Return [x, y] of the center of cell containing provided text 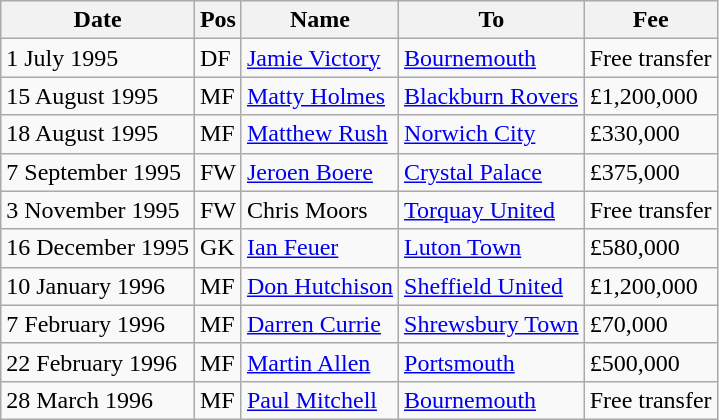
16 December 1995 [98, 248]
Fee [650, 20]
Name [320, 20]
To [492, 20]
Blackburn Rovers [492, 96]
7 February 1996 [98, 324]
Martin Allen [320, 362]
7 September 1995 [98, 172]
Norwich City [492, 134]
15 August 1995 [98, 96]
Date [98, 20]
22 February 1996 [98, 362]
Shrewsbury Town [492, 324]
3 November 1995 [98, 210]
Don Hutchison [320, 286]
£375,000 [650, 172]
£500,000 [650, 362]
Matty Holmes [320, 96]
Torquay United [492, 210]
Luton Town [492, 248]
£70,000 [650, 324]
Paul Mitchell [320, 400]
£330,000 [650, 134]
£580,000 [650, 248]
Chris Moors [320, 210]
Jamie Victory [320, 58]
Crystal Palace [492, 172]
18 August 1995 [98, 134]
1 July 1995 [98, 58]
10 January 1996 [98, 286]
Ian Feuer [320, 248]
Sheffield United [492, 286]
DF [218, 58]
Pos [218, 20]
Portsmouth [492, 362]
Matthew Rush [320, 134]
Darren Currie [320, 324]
GK [218, 248]
28 March 1996 [98, 400]
Jeroen Boere [320, 172]
